From the cell containing the given text, extract its center point as (x, y) coordinate. 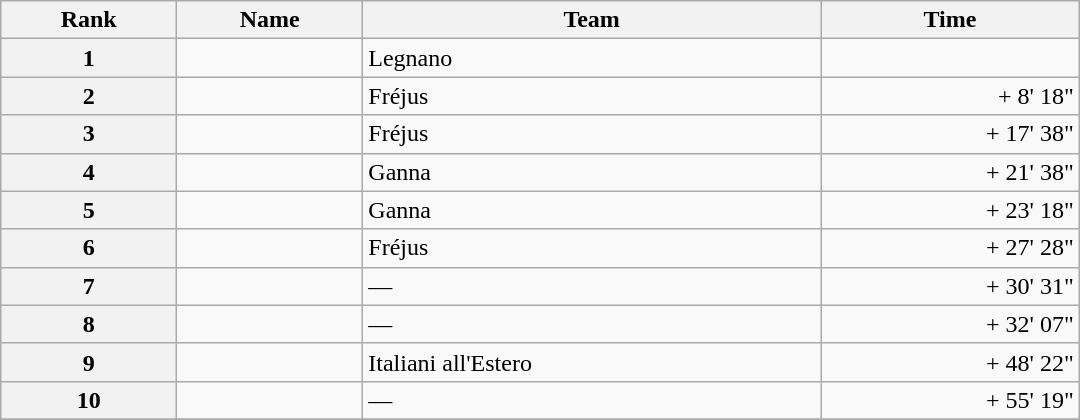
Name (270, 20)
2 (89, 96)
+ 8' 18" (950, 96)
6 (89, 248)
8 (89, 324)
7 (89, 286)
+ 30' 31" (950, 286)
+ 27' 28" (950, 248)
+ 55' 19" (950, 400)
Rank (89, 20)
4 (89, 172)
9 (89, 362)
5 (89, 210)
10 (89, 400)
Time (950, 20)
1 (89, 58)
3 (89, 134)
Team (592, 20)
Italiani all'Estero (592, 362)
+ 23' 18" (950, 210)
+ 21' 38" (950, 172)
+ 17' 38" (950, 134)
+ 32' 07" (950, 324)
Legnano (592, 58)
+ 48' 22" (950, 362)
